Output the [x, y] coordinate of the center of the cell containing the given text.  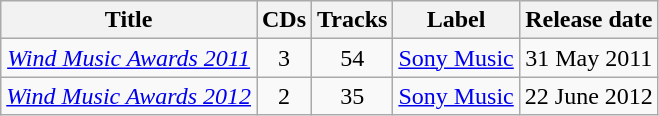
Wind Music Awards 2011 [129, 58]
Wind Music Awards 2012 [129, 96]
Release date [588, 20]
CDs [284, 20]
2 [284, 96]
Label [456, 20]
31 May 2011 [588, 58]
22 June 2012 [588, 96]
35 [352, 96]
54 [352, 58]
Tracks [352, 20]
3 [284, 58]
Title [129, 20]
